Return (X, Y) of the center of cell containing provided text 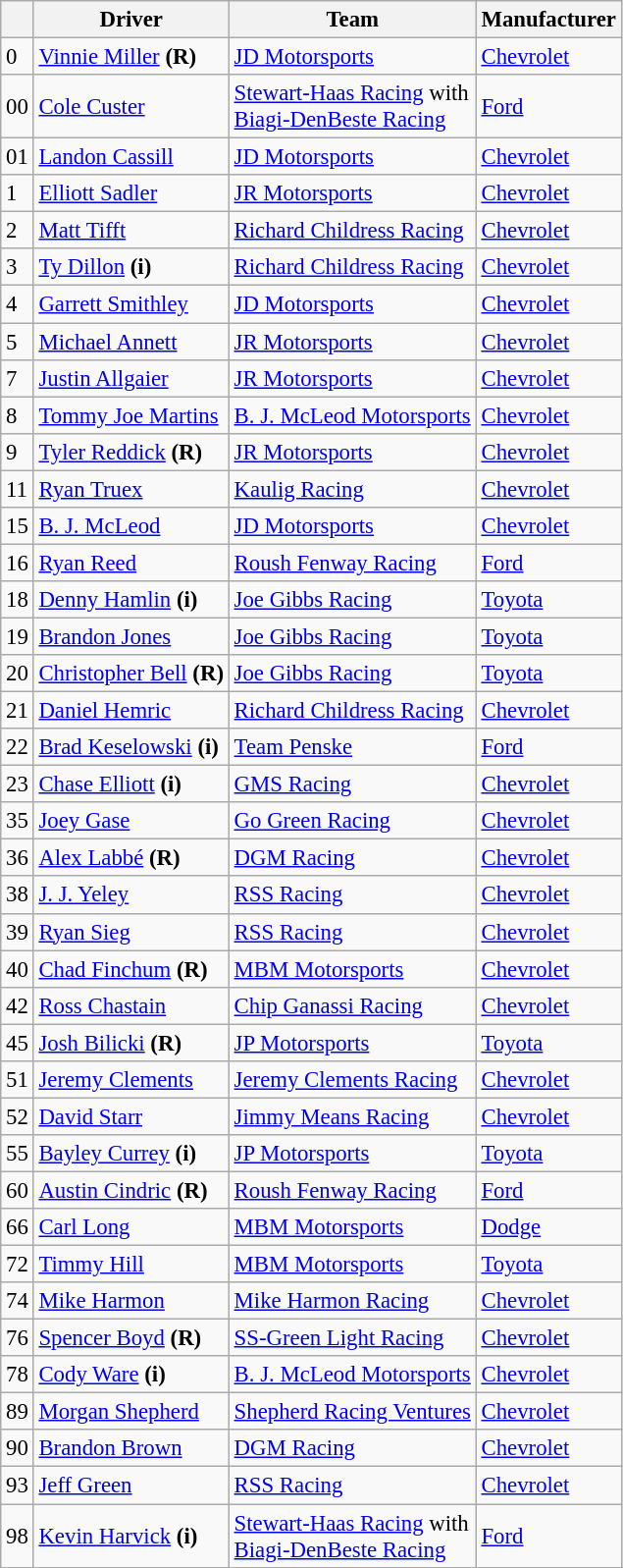
Brandon Brown (131, 1448)
8 (18, 415)
Jeremy Clements (131, 1080)
Shepherd Racing Ventures (352, 1412)
93 (18, 1486)
Jeremy Clements Racing (352, 1080)
Justin Allgaier (131, 378)
Carl Long (131, 1227)
16 (18, 563)
Matt Tifft (131, 231)
Alex Labbé (R) (131, 858)
15 (18, 526)
Dodge (548, 1227)
78 (18, 1375)
Michael Annett (131, 342)
Kevin Harvick (i) (131, 1536)
22 (18, 747)
Ross Chastain (131, 1005)
Ryan Truex (131, 489)
Kaulig Racing (352, 489)
Vinnie Miller (R) (131, 57)
Ty Dillon (i) (131, 268)
Cole Custer (131, 106)
Mike Harmon Racing (352, 1301)
19 (18, 636)
39 (18, 932)
Daniel Hemric (131, 711)
51 (18, 1080)
1 (18, 193)
Tyler Reddick (R) (131, 452)
B. J. McLeod (131, 526)
Jimmy Means Racing (352, 1116)
J. J. Yeley (131, 895)
4 (18, 304)
45 (18, 1043)
Landon Cassill (131, 157)
01 (18, 157)
55 (18, 1154)
Garrett Smithley (131, 304)
David Starr (131, 1116)
Chase Elliott (i) (131, 784)
Timmy Hill (131, 1265)
3 (18, 268)
Tommy Joe Martins (131, 415)
00 (18, 106)
40 (18, 969)
36 (18, 858)
Bayley Currey (i) (131, 1154)
60 (18, 1190)
11 (18, 489)
Chip Ganassi Racing (352, 1005)
98 (18, 1536)
72 (18, 1265)
Elliott Sadler (131, 193)
Morgan Shepherd (131, 1412)
Joey Gase (131, 821)
Manufacturer (548, 20)
35 (18, 821)
Brandon Jones (131, 636)
Cody Ware (i) (131, 1375)
23 (18, 784)
38 (18, 895)
Spencer Boyd (R) (131, 1338)
18 (18, 600)
Team (352, 20)
Josh Bilicki (R) (131, 1043)
2 (18, 231)
66 (18, 1227)
Jeff Green (131, 1486)
Ryan Sieg (131, 932)
7 (18, 378)
Austin Cindric (R) (131, 1190)
Brad Keselowski (i) (131, 747)
SS-Green Light Racing (352, 1338)
89 (18, 1412)
Chad Finchum (R) (131, 969)
76 (18, 1338)
20 (18, 674)
Mike Harmon (131, 1301)
52 (18, 1116)
GMS Racing (352, 784)
42 (18, 1005)
Go Green Racing (352, 821)
Driver (131, 20)
21 (18, 711)
Ryan Reed (131, 563)
5 (18, 342)
9 (18, 452)
Team Penske (352, 747)
Denny Hamlin (i) (131, 600)
90 (18, 1448)
74 (18, 1301)
Christopher Bell (R) (131, 674)
0 (18, 57)
